Determine the [x, y] coordinate at the center of the cell enclosing the given text.  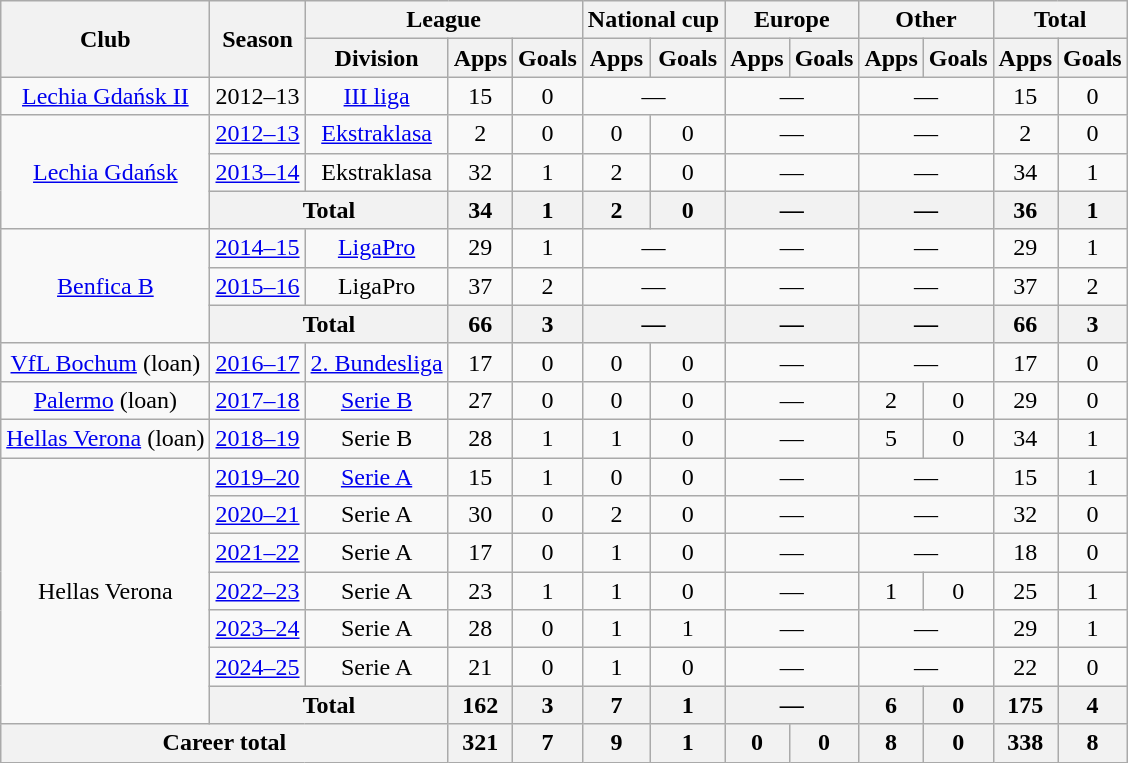
Europe [792, 20]
21 [480, 667]
321 [480, 743]
22 [1025, 667]
2016–17 [258, 362]
Other [926, 20]
2024–25 [258, 667]
2022–23 [258, 591]
9 [616, 743]
36 [1025, 210]
Lechia Gdańsk II [106, 96]
18 [1025, 553]
League [444, 20]
National cup [653, 20]
175 [1025, 705]
Hellas Verona (loan) [106, 438]
III liga [376, 96]
2013–14 [258, 172]
Career total [224, 743]
Palermo (loan) [106, 400]
4 [1093, 705]
27 [480, 400]
338 [1025, 743]
2018–19 [258, 438]
Lechia Gdańsk [106, 172]
VfL Bochum (loan) [106, 362]
Benfica B [106, 286]
2014–15 [258, 248]
Club [106, 39]
23 [480, 591]
2021–22 [258, 553]
Hellas Verona [106, 591]
2017–18 [258, 400]
2. Bundesliga [376, 362]
2019–20 [258, 477]
30 [480, 515]
2020–21 [258, 515]
5 [891, 438]
162 [480, 705]
Division [376, 58]
2015–16 [258, 286]
2023–24 [258, 629]
25 [1025, 591]
6 [891, 705]
Season [258, 39]
